For the text-containing cell, return its midpoint in (X, Y) coordinate format. 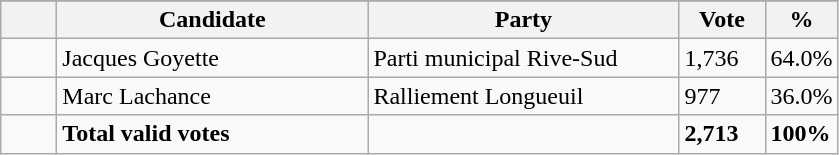
977 (722, 96)
Jacques Goyette (212, 58)
1,736 (722, 58)
64.0% (802, 58)
36.0% (802, 96)
Parti municipal Rive-Sud (524, 58)
Marc Lachance (212, 96)
Vote (722, 20)
Ralliement Longueuil (524, 96)
Party (524, 20)
100% (802, 134)
2,713 (722, 134)
Candidate (212, 20)
Total valid votes (212, 134)
% (802, 20)
